Identify which cell holds the provided text, then report its (X, Y) central coordinate. 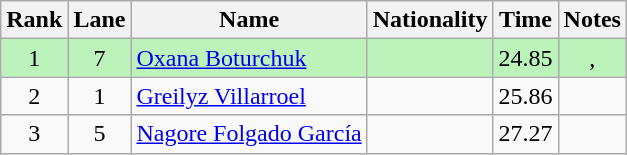
Nationality (430, 20)
3 (34, 134)
Lane (100, 20)
Greilyz Villarroel (249, 96)
Time (526, 20)
Name (249, 20)
, (592, 58)
2 (34, 96)
7 (100, 58)
24.85 (526, 58)
Nagore Folgado García (249, 134)
Rank (34, 20)
Notes (592, 20)
Oxana Boturchuk (249, 58)
25.86 (526, 96)
27.27 (526, 134)
5 (100, 134)
